Locate the cell with the specified text and output its (X, Y) center coordinate. 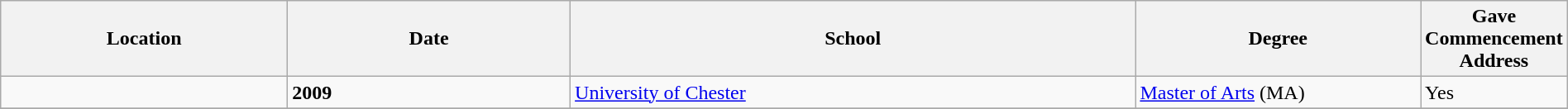
Date (429, 39)
School (853, 39)
Location (144, 39)
University of Chester (853, 92)
Master of Arts (MA) (1279, 92)
Gave Commencement Address (1494, 39)
Degree (1279, 39)
Yes (1494, 92)
2009 (429, 92)
